Extract the (x, y) coordinate from the center of the cell holding the provided text.  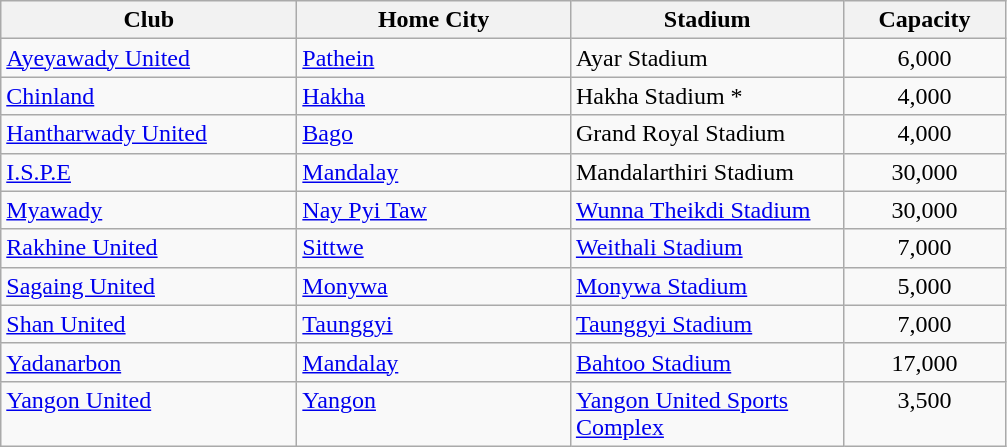
Myawady (149, 210)
Home City (434, 20)
Hakha Stadium * (707, 96)
Bago (434, 134)
Hakha (434, 96)
Capacity (924, 20)
Weithali Stadium (707, 248)
Rakhine United (149, 248)
Monywa Stadium (707, 286)
I.S.P.E (149, 172)
Taunggyi Stadium (707, 324)
Club (149, 20)
Ayeyawady United (149, 58)
Taunggyi (434, 324)
6,000 (924, 58)
Mandalarthiri Stadium (707, 172)
3,500 (924, 414)
Pathein (434, 58)
Sittwe (434, 248)
Chinland (149, 96)
Monywa (434, 286)
Yadanarbon (149, 362)
Bahtoo Stadium (707, 362)
Stadium (707, 20)
5,000 (924, 286)
Yangon United Sports Complex (707, 414)
17,000 (924, 362)
Shan United (149, 324)
Ayar Stadium (707, 58)
Yangon United (149, 414)
Grand Royal Stadium (707, 134)
Yangon (434, 414)
Wunna Theikdi Stadium (707, 210)
Nay Pyi Taw (434, 210)
Sagaing United (149, 286)
Hantharwady United (149, 134)
